Determine the (x, y) coordinate at the center of the cell enclosing the given text.  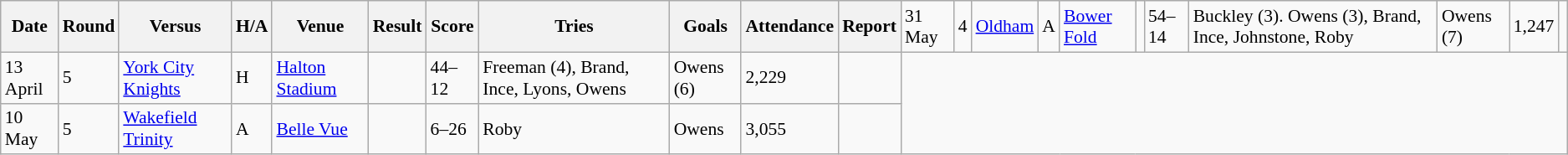
Buckley (3). Owens (3), Brand, Ince, Johnstone, Roby (1313, 27)
H/A (253, 27)
Venue (319, 27)
Owens (7) (1474, 27)
Freeman (4), Brand, Ince, Lyons, Owens (574, 77)
Score (453, 27)
Wakefield Trinity (176, 129)
Goals (706, 27)
54–14 (1167, 27)
6–26 (453, 129)
Report (870, 27)
Bower Fold (1097, 27)
10 May (30, 129)
31 May (927, 27)
4 (963, 27)
Halton Stadium (319, 77)
Versus (176, 27)
Owens (706, 129)
2,229 (789, 77)
Oldham (1005, 27)
Date (30, 27)
3,055 (789, 129)
44–12 (453, 77)
Belle Vue (319, 129)
Tries (574, 27)
Roby (574, 129)
Round (89, 27)
13 April (30, 77)
1,247 (1534, 27)
Owens (6) (706, 77)
York City Knights (176, 77)
Attendance (789, 27)
H (253, 77)
Result (398, 27)
